Return the [X, Y] coordinate for the center point of the cell that contains the specified text.  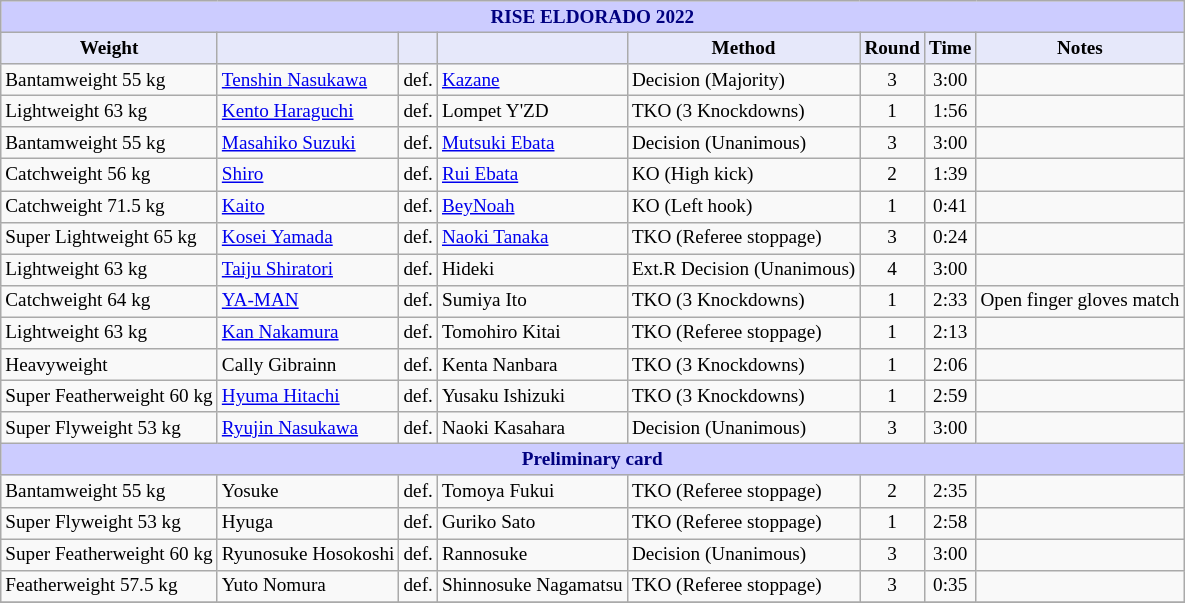
Catchweight 64 kg [110, 301]
Kaito [308, 206]
Hideki [532, 270]
Open finger gloves match [1080, 301]
Kazane [532, 80]
Heavyweight [110, 365]
Naoki Kasahara [532, 428]
Taiju Shiratori [308, 270]
Naoki Tanaka [532, 238]
Kento Haraguchi [308, 111]
Tomoya Fukui [532, 491]
2:06 [950, 365]
Yosuke [308, 491]
Ryujin Nasukawa [308, 428]
Super Lightweight 65 kg [110, 238]
Kenta Nanbara [532, 365]
Round [892, 48]
Time [950, 48]
Rui Ebata [532, 175]
Tomohiro Kitai [532, 333]
1:56 [950, 111]
Notes [1080, 48]
Guriko Sato [532, 523]
2:58 [950, 523]
Kosei Yamada [308, 238]
Catchweight 71.5 kg [110, 206]
1:39 [950, 175]
Featherweight 57.5 kg [110, 586]
2:35 [950, 491]
Catchweight 56 kg [110, 175]
RISE ELDORADO 2022 [592, 17]
Rannosuke [532, 554]
KO (Left hook) [744, 206]
Cally Gibrainn [308, 365]
2:13 [950, 333]
0:35 [950, 586]
Ryunosuke Hosokoshi [308, 554]
Mutsuki Ebata [532, 143]
KO (High kick) [744, 175]
Decision (Majority) [744, 80]
2:59 [950, 396]
Lompet Y'ZD [532, 111]
Weight [110, 48]
0:41 [950, 206]
Kan Nakamura [308, 333]
0:24 [950, 238]
Hyuga [308, 523]
Ext.R Decision (Unanimous) [744, 270]
2:33 [950, 301]
BeyNoah [532, 206]
Hyuma Hitachi [308, 396]
Preliminary card [592, 460]
Shinnosuke Nagamatsu [532, 586]
Masahiko Suzuki [308, 143]
Shiro [308, 175]
Yusaku Ishizuki [532, 396]
Tenshin Nasukawa [308, 80]
YA-MAN [308, 301]
4 [892, 270]
Yuto Nomura [308, 586]
Method [744, 48]
Sumiya Ito [532, 301]
